Scan for the cell matching the given text and deliver its [X, Y] coordinate at center. 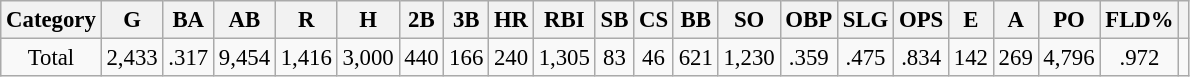
166 [466, 58]
.834 [922, 58]
142 [972, 58]
H [368, 20]
SB [614, 20]
HR [512, 20]
46 [654, 58]
E [972, 20]
Category [51, 20]
AB [244, 20]
.359 [808, 58]
Total [51, 58]
240 [512, 58]
1,416 [306, 58]
621 [696, 58]
FLD% [1140, 20]
.317 [188, 58]
1,305 [564, 58]
83 [614, 58]
440 [422, 58]
3B [466, 20]
CS [654, 20]
OBP [808, 20]
3,000 [368, 58]
9,454 [244, 58]
4,796 [1069, 58]
SO [749, 20]
BA [188, 20]
SLG [865, 20]
PO [1069, 20]
269 [1016, 58]
2B [422, 20]
BB [696, 20]
.972 [1140, 58]
1,230 [749, 58]
G [132, 20]
R [306, 20]
RBI [564, 20]
A [1016, 20]
2,433 [132, 58]
OPS [922, 20]
.475 [865, 58]
